Capture the cell that displays the provided text and extract its [x, y] central coordinate. 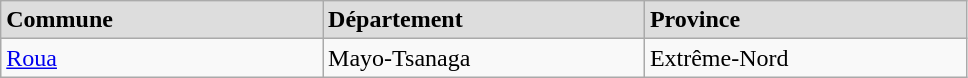
Province [805, 20]
Commune [162, 20]
Mayo-Tsanaga [484, 58]
Département [484, 20]
Extrême-Nord [805, 58]
Roua [162, 58]
